Determine the [X, Y] coordinate at the center of the cell enclosing the given text.  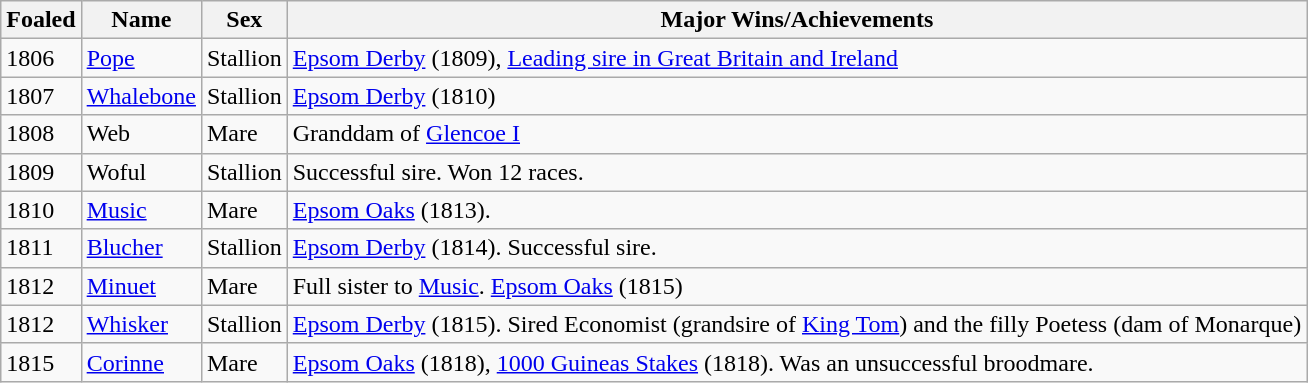
Granddam of Glencoe I [796, 134]
1815 [41, 362]
Major Wins/Achievements [796, 20]
Whalebone [141, 96]
1806 [41, 58]
Pope [141, 58]
1810 [41, 210]
Blucher [141, 248]
Epsom Derby (1810) [796, 96]
Successful sire. Won 12 races. [796, 172]
1808 [41, 134]
Foaled [41, 20]
Epsom Derby (1809), Leading sire in Great Britain and Ireland [796, 58]
1807 [41, 96]
Epsom Oaks (1813). [796, 210]
Sex [244, 20]
Name [141, 20]
Music [141, 210]
Minuet [141, 286]
Full sister to Music. Epsom Oaks (1815) [796, 286]
Whisker [141, 324]
Epsom Derby (1815). Sired Economist (grandsire of King Tom) and the filly Poetess (dam of Monarque) [796, 324]
Epsom Derby (1814). Successful sire. [796, 248]
Woful [141, 172]
Corinne [141, 362]
Epsom Oaks (1818), 1000 Guineas Stakes (1818). Was an unsuccessful broodmare. [796, 362]
1809 [41, 172]
1811 [41, 248]
Web [141, 134]
